Identify which cell holds the provided text, then report its [x, y] central coordinate. 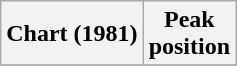
Chart (1981) [72, 34]
Peakposition [189, 34]
